Return (x, y) of the center of cell containing provided text 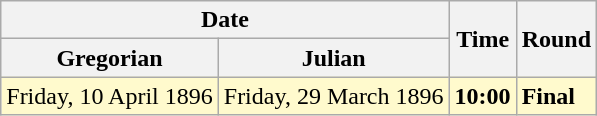
Time (482, 39)
Friday, 29 March 1896 (334, 96)
Julian (334, 58)
Round (556, 39)
10:00 (482, 96)
Gregorian (110, 58)
Friday, 10 April 1896 (110, 96)
Date (225, 20)
Final (556, 96)
